Output the [x, y] coordinate of the center of the cell containing the given text.  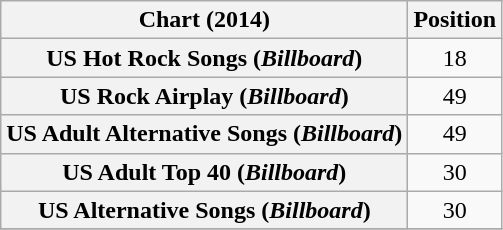
Chart (2014) [204, 20]
US Hot Rock Songs (Billboard) [204, 58]
US Rock Airplay (Billboard) [204, 96]
18 [455, 58]
US Alternative Songs (Billboard) [204, 210]
Position [455, 20]
US Adult Top 40 (Billboard) [204, 172]
US Adult Alternative Songs (Billboard) [204, 134]
